Determine the [x, y] coordinate at the center of the cell enclosing the given text.  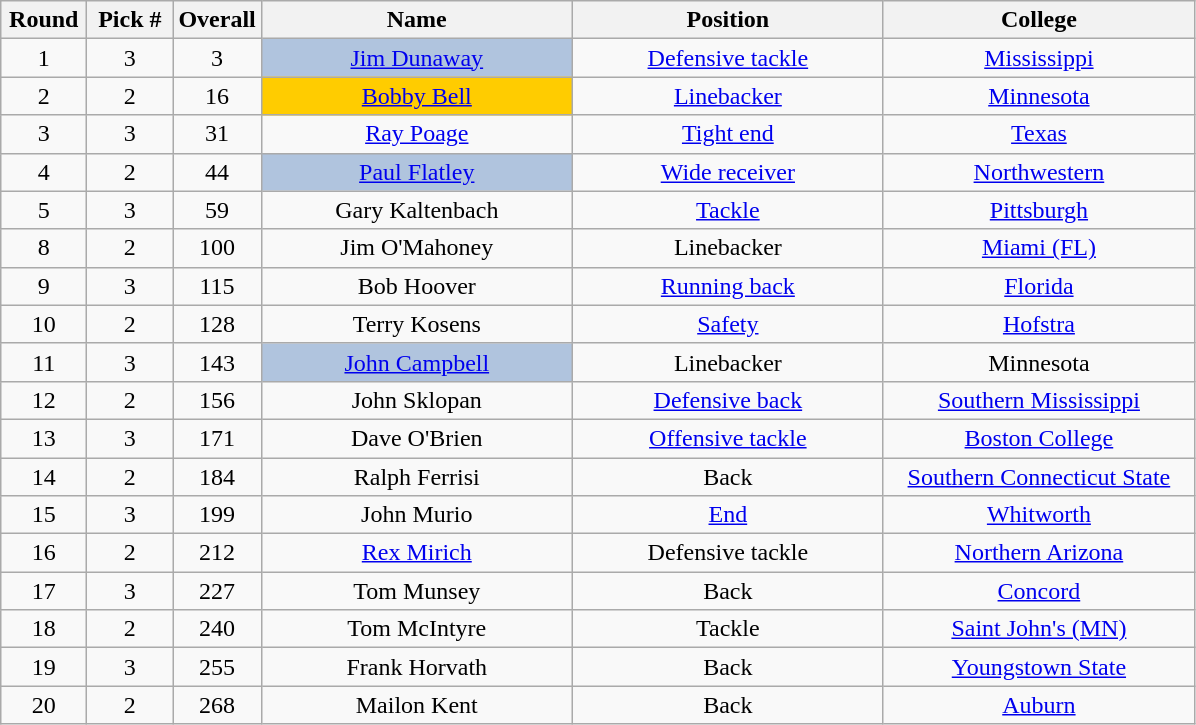
Southern Mississippi [1038, 400]
143 [217, 362]
End [728, 515]
Miami (FL) [1038, 248]
Hofstra [1038, 324]
184 [217, 477]
14 [44, 477]
Name [416, 20]
Tom McIntyre [416, 629]
171 [217, 438]
Terry Kosens [416, 324]
44 [217, 172]
Dave O'Brien [416, 438]
Concord [1038, 591]
Tom Munsey [416, 591]
10 [44, 324]
Ray Poage [416, 134]
Pittsburgh [1038, 210]
31 [217, 134]
John Murio [416, 515]
Northwestern [1038, 172]
Texas [1038, 134]
John Sklopan [416, 400]
Frank Horvath [416, 667]
8 [44, 248]
Mississippi [1038, 58]
1 [44, 58]
Pick # [130, 20]
Offensive tackle [728, 438]
255 [217, 667]
227 [217, 591]
Bob Hoover [416, 286]
59 [217, 210]
Auburn [1038, 705]
Jim Dunaway [416, 58]
Wide receiver [728, 172]
Southern Connecticut State [1038, 477]
240 [217, 629]
Round [44, 20]
12 [44, 400]
13 [44, 438]
199 [217, 515]
Overall [217, 20]
Gary Kaltenbach [416, 210]
115 [217, 286]
Florida [1038, 286]
Saint John's (MN) [1038, 629]
College [1038, 20]
156 [217, 400]
Boston College [1038, 438]
Whitworth [1038, 515]
Northern Arizona [1038, 553]
Defensive back [728, 400]
Rex Mirich [416, 553]
5 [44, 210]
Jim O'Mahoney [416, 248]
18 [44, 629]
268 [217, 705]
Youngstown State [1038, 667]
11 [44, 362]
212 [217, 553]
9 [44, 286]
19 [44, 667]
John Campbell [416, 362]
128 [217, 324]
Mailon Kent [416, 705]
Paul Flatley [416, 172]
Safety [728, 324]
20 [44, 705]
17 [44, 591]
100 [217, 248]
15 [44, 515]
Tight end [728, 134]
4 [44, 172]
Running back [728, 286]
Bobby Bell [416, 96]
Position [728, 20]
Ralph Ferrisi [416, 477]
